Extract the (X, Y) coordinate from the center of the cell holding the provided text.  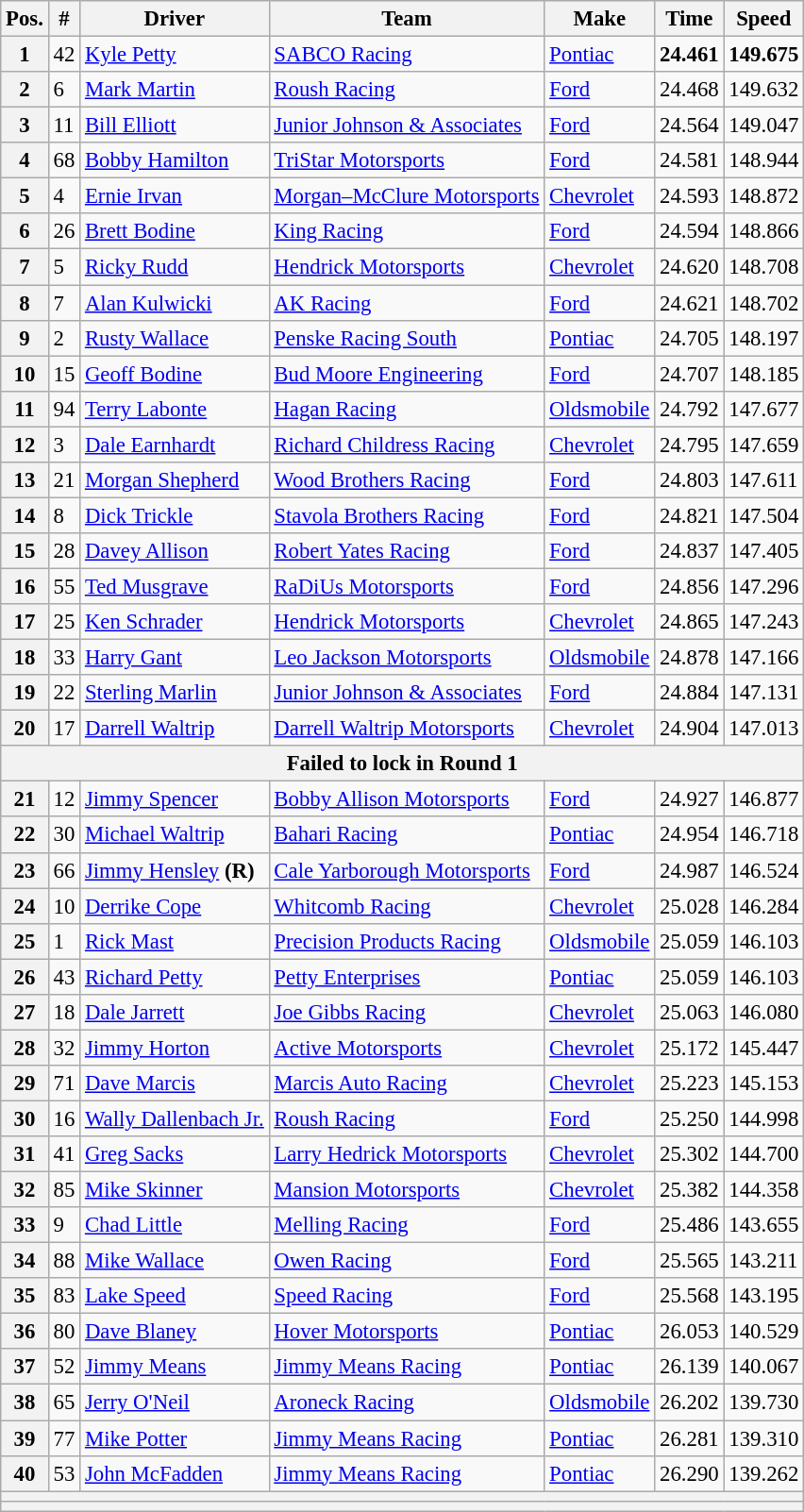
Mike Wallace (175, 1261)
Sterling Marlin (175, 693)
24.927 (689, 799)
20 (25, 729)
25.302 (689, 1154)
24.865 (689, 622)
Joe Gibbs Racing (407, 1013)
TriStar Motorsports (407, 160)
Ernie Irvan (175, 196)
Bud Moore Engineering (407, 374)
24.856 (689, 586)
Dale Jarrett (175, 1013)
Active Motorsports (407, 1048)
23 (25, 870)
65 (64, 1403)
40 (25, 1473)
Team (407, 19)
19 (25, 693)
Alan Kulwicki (175, 303)
147.166 (764, 658)
147.659 (764, 445)
55 (64, 586)
31 (25, 1154)
147.013 (764, 729)
146.284 (764, 906)
147.405 (764, 551)
25.565 (689, 1261)
Dave Marcis (175, 1084)
80 (64, 1332)
139.310 (764, 1438)
148.197 (764, 338)
Stavola Brothers Racing (407, 515)
Pos. (25, 19)
Jerry O'Neil (175, 1403)
Mike Potter (175, 1438)
24.795 (689, 445)
Jimmy Horton (175, 1048)
24.621 (689, 303)
Aroneck Racing (407, 1403)
24.878 (689, 658)
83 (64, 1296)
Mansion Motorsports (407, 1190)
26.281 (689, 1438)
149.675 (764, 55)
25.172 (689, 1048)
Melling Racing (407, 1225)
139.262 (764, 1473)
85 (64, 1190)
27 (25, 1013)
144.700 (764, 1154)
24.792 (689, 409)
24.594 (689, 231)
Morgan–McClure Motorsports (407, 196)
147.611 (764, 480)
Derrike Cope (175, 906)
Speed (764, 19)
24.581 (689, 160)
25.250 (689, 1118)
Richard Childress Racing (407, 445)
146.718 (764, 835)
24.468 (689, 90)
77 (64, 1438)
34 (25, 1261)
Wally Dallenbach Jr. (175, 1118)
146.877 (764, 799)
148.708 (764, 267)
Petty Enterprises (407, 977)
145.447 (764, 1048)
43 (64, 977)
41 (64, 1154)
71 (64, 1084)
146.524 (764, 870)
25.063 (689, 1013)
Speed Racing (407, 1296)
148.185 (764, 374)
AK Racing (407, 303)
26.290 (689, 1473)
38 (25, 1403)
14 (25, 515)
Penske Racing South (407, 338)
26.202 (689, 1403)
Darrell Waltrip Motorsports (407, 729)
Kyle Petty (175, 55)
24.705 (689, 338)
148.872 (764, 196)
Lake Speed (175, 1296)
Rick Mast (175, 941)
Driver (175, 19)
66 (64, 870)
140.067 (764, 1368)
146.080 (764, 1013)
149.632 (764, 90)
Hagan Racing (407, 409)
Mike Skinner (175, 1190)
Brett Bodine (175, 231)
13 (25, 480)
Geoff Bodine (175, 374)
Make (600, 19)
24.593 (689, 196)
Wood Brothers Racing (407, 480)
John McFadden (175, 1473)
24.954 (689, 835)
42 (64, 55)
Marcis Auto Racing (407, 1084)
143.211 (764, 1261)
SABCO Racing (407, 55)
24.620 (689, 267)
26.139 (689, 1368)
Darrell Waltrip (175, 729)
37 (25, 1368)
147.677 (764, 409)
Dave Blaney (175, 1332)
Owen Racing (407, 1261)
Chad Little (175, 1225)
25.568 (689, 1296)
36 (25, 1332)
25.223 (689, 1084)
149.047 (764, 126)
25.028 (689, 906)
Leo Jackson Motorsports (407, 658)
Ken Schrader (175, 622)
24.707 (689, 374)
Dale Earnhardt (175, 445)
147.243 (764, 622)
24.821 (689, 515)
Precision Products Racing (407, 941)
140.529 (764, 1332)
Whitcomb Racing (407, 906)
148.702 (764, 303)
94 (64, 409)
Bahari Racing (407, 835)
Robert Yates Racing (407, 551)
Larry Hedrick Motorsports (407, 1154)
35 (25, 1296)
Dick Trickle (175, 515)
Mark Martin (175, 90)
Jimmy Means (175, 1368)
52 (64, 1368)
144.998 (764, 1118)
Bobby Hamilton (175, 160)
24.564 (689, 126)
Rusty Wallace (175, 338)
24.461 (689, 55)
144.358 (764, 1190)
39 (25, 1438)
24.987 (689, 870)
24.884 (689, 693)
Michael Waltrip (175, 835)
Davey Allison (175, 551)
RaDiUs Motorsports (407, 586)
88 (64, 1261)
King Racing (407, 231)
143.195 (764, 1296)
25.486 (689, 1225)
139.730 (764, 1403)
Bill Elliott (175, 126)
Ricky Rudd (175, 267)
147.296 (764, 586)
Harry Gant (175, 658)
143.655 (764, 1225)
24.837 (689, 551)
Richard Petty (175, 977)
Greg Sacks (175, 1154)
Hover Motorsports (407, 1332)
148.944 (764, 160)
145.153 (764, 1084)
24.803 (689, 480)
Jimmy Spencer (175, 799)
Terry Labonte (175, 409)
24 (25, 906)
Jimmy Hensley (R) (175, 870)
Morgan Shepherd (175, 480)
53 (64, 1473)
Time (689, 19)
148.866 (764, 231)
24.904 (689, 729)
# (64, 19)
Cale Yarborough Motorsports (407, 870)
Ted Musgrave (175, 586)
29 (25, 1084)
147.131 (764, 693)
Failed to lock in Round 1 (402, 764)
26.053 (689, 1332)
68 (64, 160)
Bobby Allison Motorsports (407, 799)
147.504 (764, 515)
25.382 (689, 1190)
